Return [X, Y] of the center of cell containing provided text 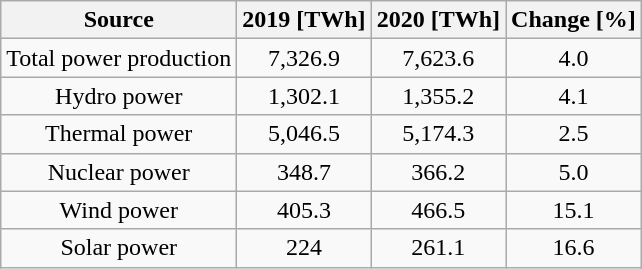
1,355.2 [438, 96]
Thermal power [119, 134]
261.1 [438, 248]
Total power production [119, 58]
5.0 [574, 172]
2020 [TWh] [438, 20]
1,302.1 [304, 96]
5,174.3 [438, 134]
5,046.5 [304, 134]
Change [%] [574, 20]
15.1 [574, 210]
16.6 [574, 248]
366.2 [438, 172]
7,623.6 [438, 58]
Solar power [119, 248]
Hydro power [119, 96]
Source [119, 20]
348.7 [304, 172]
2.5 [574, 134]
224 [304, 248]
Wind power [119, 210]
4.0 [574, 58]
7,326.9 [304, 58]
405.3 [304, 210]
Nuclear power [119, 172]
4.1 [574, 96]
2019 [TWh] [304, 20]
466.5 [438, 210]
